Extract the (X, Y) coordinate from the center of the cell holding the provided text.  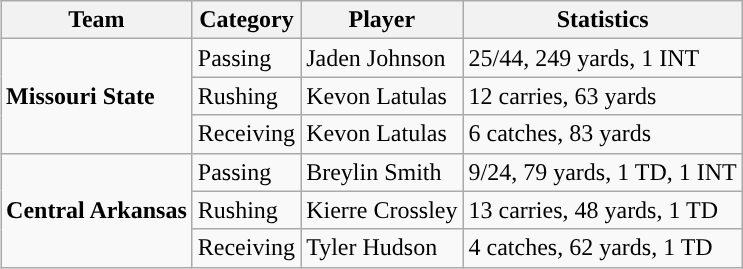
Statistics (602, 20)
25/44, 249 yards, 1 INT (602, 58)
Jaden Johnson (382, 58)
12 carries, 63 yards (602, 96)
Breylin Smith (382, 172)
Player (382, 20)
Kierre Crossley (382, 210)
6 catches, 83 yards (602, 134)
Team (97, 20)
Category (246, 20)
Tyler Hudson (382, 248)
Central Arkansas (97, 210)
4 catches, 62 yards, 1 TD (602, 248)
9/24, 79 yards, 1 TD, 1 INT (602, 172)
Missouri State (97, 96)
13 carries, 48 yards, 1 TD (602, 210)
